Pinpoint the cell where the given text exists, returning its [x, y] midpoint coordinate. 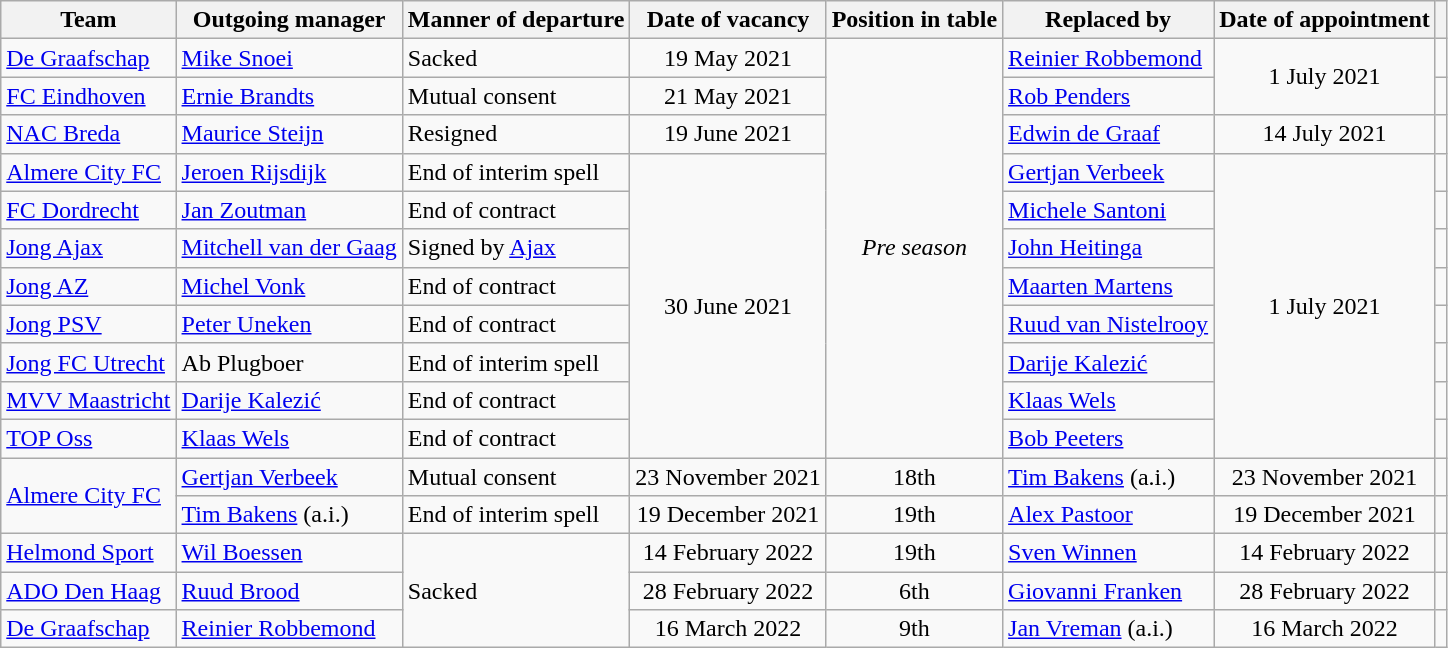
Jan Vreman (a.i.) [1108, 629]
Signed by Ajax [516, 248]
Jan Zoutman [289, 210]
Position in table [914, 20]
Rob Penders [1108, 96]
14 July 2021 [1325, 134]
Maarten Martens [1108, 286]
19 June 2021 [728, 134]
Helmond Sport [88, 553]
Manner of departure [516, 20]
Resigned [516, 134]
Mike Snoei [289, 58]
Edwin de Graaf [1108, 134]
Date of appointment [1325, 20]
FC Eindhoven [88, 96]
Bob Peeters [1108, 438]
Wil Boessen [289, 553]
MVV Maastricht [88, 400]
TOP Oss [88, 438]
Jong PSV [88, 324]
19 May 2021 [728, 58]
Maurice Steijn [289, 134]
18th [914, 477]
Jeroen Rijsdijk [289, 172]
NAC Breda [88, 134]
Mitchell van der Gaag [289, 248]
Peter Uneken [289, 324]
FC Dordrecht [88, 210]
Sven Winnen [1108, 553]
Ruud Brood [289, 591]
Jong AZ [88, 286]
Team [88, 20]
6th [914, 591]
Michel Vonk [289, 286]
Alex Pastoor [1108, 515]
Jong Ajax [88, 248]
9th [914, 629]
Replaced by [1108, 20]
21 May 2021 [728, 96]
Ernie Brandts [289, 96]
Outgoing manager [289, 20]
Ab Plugboer [289, 362]
John Heitinga [1108, 248]
Ruud van Nistelrooy [1108, 324]
Pre season [914, 248]
Michele Santoni [1108, 210]
ADO Den Haag [88, 591]
30 June 2021 [728, 305]
Jong FC Utrecht [88, 362]
Date of vacancy [728, 20]
Giovanni Franken [1108, 591]
